From the cell containing the given text, extract its center point as [X, Y] coordinate. 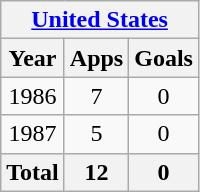
5 [96, 134]
Total [33, 172]
7 [96, 96]
United States [100, 20]
Apps [96, 58]
1986 [33, 96]
Goals [164, 58]
Year [33, 58]
12 [96, 172]
1987 [33, 134]
